Provide the [X, Y] coordinate of the cell's center where the given text is located.  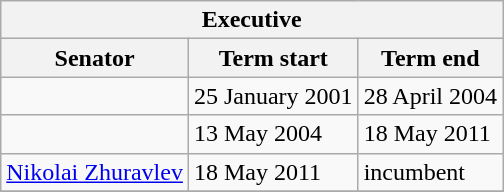
Term start [273, 58]
Senator [95, 58]
incumbent [430, 172]
13 May 2004 [273, 134]
Executive [252, 20]
Nikolai Zhuravlev [95, 172]
Term end [430, 58]
25 January 2001 [273, 96]
28 April 2004 [430, 96]
